Provide the (x, y) coordinate of the cell's center where the given text is located.  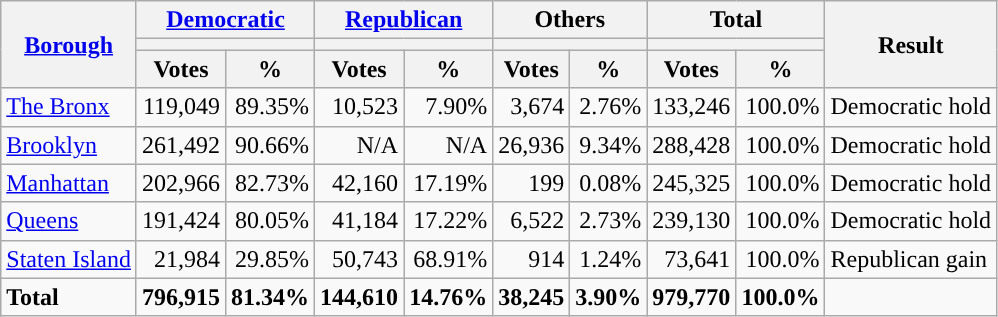
21,984 (180, 259)
Democratic (225, 20)
17.22% (448, 221)
Manhattan (69, 183)
245,325 (692, 183)
The Bronx (69, 107)
199 (532, 183)
2.73% (608, 221)
202,966 (180, 183)
Borough (69, 44)
119,049 (180, 107)
38,245 (532, 297)
191,424 (180, 221)
1.24% (608, 259)
82.73% (270, 183)
26,936 (532, 145)
2.76% (608, 107)
89.35% (270, 107)
17.19% (448, 183)
Staten Island (69, 259)
Brooklyn (69, 145)
90.66% (270, 145)
73,641 (692, 259)
9.34% (608, 145)
979,770 (692, 297)
3,674 (532, 107)
81.34% (270, 297)
6,522 (532, 221)
3.90% (608, 297)
0.08% (608, 183)
68.91% (448, 259)
Result (911, 44)
288,428 (692, 145)
42,160 (360, 183)
50,743 (360, 259)
7.90% (448, 107)
10,523 (360, 107)
144,610 (360, 297)
796,915 (180, 297)
Republican (404, 20)
261,492 (180, 145)
Queens (69, 221)
Republican gain (911, 259)
239,130 (692, 221)
Others (570, 20)
914 (532, 259)
133,246 (692, 107)
14.76% (448, 297)
41,184 (360, 221)
29.85% (270, 259)
80.05% (270, 221)
